Detect which cell encompasses the target text, then output its (X, Y) center coordinate. 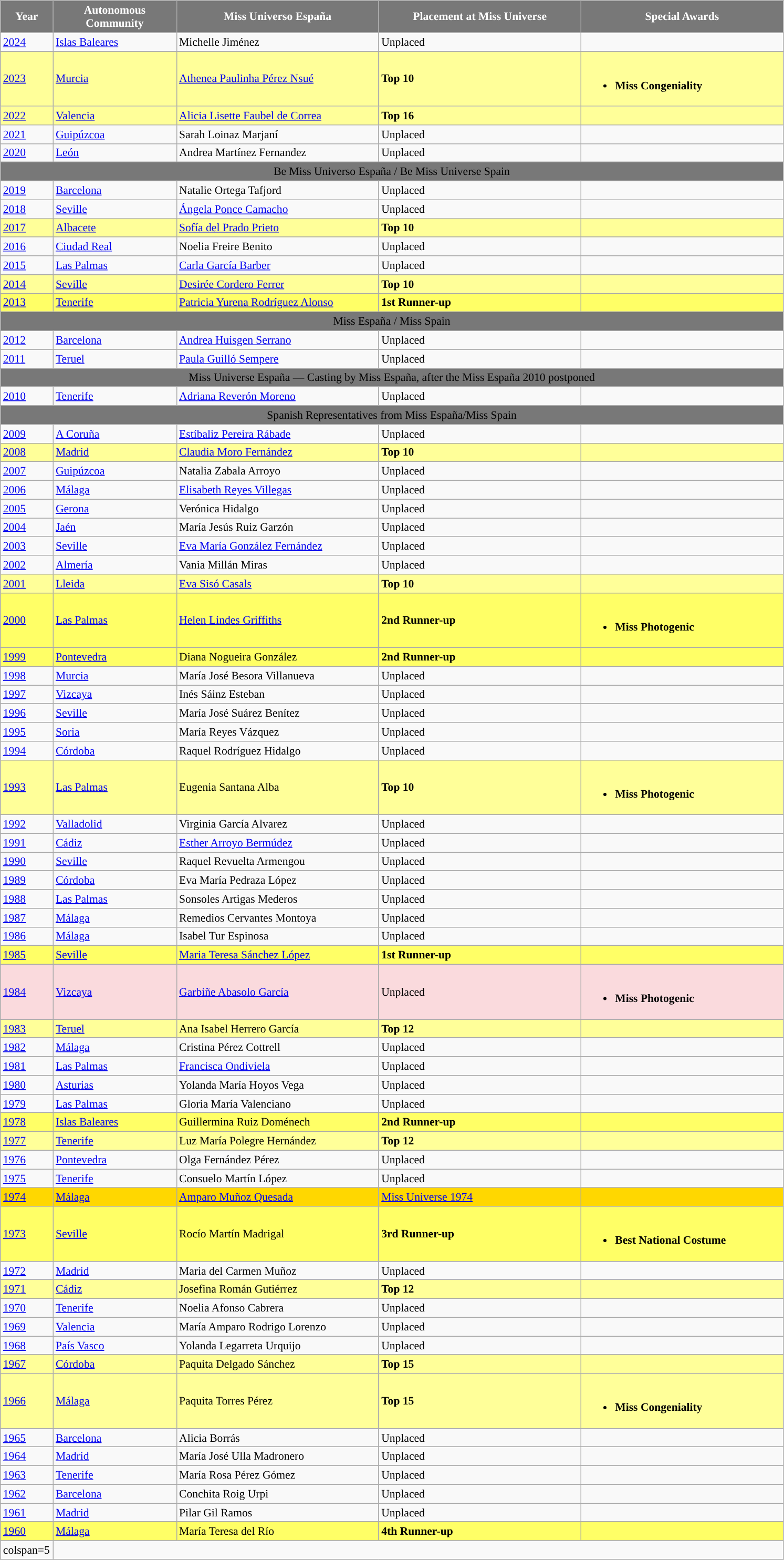
2006 (27, 490)
1982 (27, 1048)
María Teresa del Río (277, 1532)
1992 (27, 824)
Paquita Torres Pérez (277, 1401)
2009 (27, 434)
Miss Universe 1974 (480, 1197)
1964 (27, 1456)
Autonomous Community (114, 17)
2015 (27, 265)
Paquita Delgado Sánchez (277, 1365)
1994 (27, 751)
2017 (27, 228)
2001 (27, 584)
Sarah Loinaz Marjaní (277, 135)
1963 (27, 1475)
Carla García Barber (277, 265)
2019 (27, 191)
Maria Teresa Sánchez López (277, 955)
2000 (27, 620)
1995 (27, 732)
Isabel Tur Espinosa (277, 937)
1988 (27, 899)
Pilar Gil Ramos (277, 1513)
1990 (27, 862)
Athenea Paulinha Pérez Nsué (277, 79)
Andrea Huisgen Serrano (277, 340)
A Coruña (114, 434)
Miss España / Miss Spain (392, 322)
1975 (27, 1179)
2012 (27, 340)
Claudia Moro Fernández (277, 452)
Noelia Afonso Cabrera (277, 1308)
1985 (27, 955)
María José Besora Villanueva (277, 676)
1961 (27, 1513)
1976 (27, 1160)
1991 (27, 843)
1969 (27, 1327)
2010 (27, 397)
Ana Isabel Herrero García (277, 1029)
Placement at Miss Universe (480, 17)
Ciudad Real (114, 247)
2003 (27, 546)
Be Miss Universo España / Be Miss Universe Spain (392, 172)
1974 (27, 1197)
Josefina Román Gutiérrez (277, 1289)
2014 (27, 284)
Natalie Ortega Tafjord (277, 191)
Alicia Lisette Faubel de Correa (277, 116)
Maria del Carmen Muñoz (277, 1271)
Desirée Cordero Ferrer (277, 284)
País Vasco (114, 1346)
2011 (27, 359)
María Amparo Rodrigo Lorenzo (277, 1327)
1998 (27, 676)
2021 (27, 135)
Adriana Reverón Moreno (277, 397)
1983 (27, 1029)
Diana Nogueira González (277, 657)
Eva María Pedraza López (277, 881)
Paula Guilló Sempere (277, 359)
Special Awards (682, 17)
2016 (27, 247)
Asturias (114, 1085)
Yolanda María Hoyos Vega (277, 1085)
2004 (27, 528)
Patricia Yurena Rodríguez Alonso (277, 303)
2024 (27, 42)
2007 (27, 471)
3rd Runner-up (480, 1234)
Verónica Hidalgo (277, 509)
1984 (27, 992)
1968 (27, 1346)
Vania Millán Miras (277, 565)
León (114, 153)
Helen Lindes Griffiths (277, 620)
Gerona (114, 509)
Andrea Martínez Fernandez (277, 153)
Alicia Borrás (277, 1438)
1987 (27, 918)
Conchita Roig Urpi (277, 1494)
1970 (27, 1308)
1989 (27, 881)
Lleida (114, 584)
Top 16 (480, 116)
Miss Universe España — Casting by Miss España, after the Miss España 2010 postponed (392, 378)
María Rosa Pérez Gómez (277, 1475)
Valladolid (114, 824)
Noelia Freire Benito (277, 247)
1997 (27, 695)
2005 (27, 509)
Virginia García Alvarez (277, 824)
Albacete (114, 228)
1978 (27, 1122)
1986 (27, 937)
Raquel Revuelta Armengou (277, 862)
Consuelo Martín López (277, 1179)
Olga Fernández Pérez (277, 1160)
Michelle Jiménez (277, 42)
1971 (27, 1289)
1965 (27, 1438)
2013 (27, 303)
1996 (27, 714)
María José Ulla Madronero (277, 1456)
Inés Sáinz Esteban (277, 695)
1993 (27, 787)
Yolanda Legarreta Urquijo (277, 1346)
Amparo Muñoz Quesada (277, 1197)
2020 (27, 153)
Ángela Ponce Camacho (277, 209)
1972 (27, 1271)
1960 (27, 1532)
Gloria María Valenciano (277, 1104)
2002 (27, 565)
Almería (114, 565)
1973 (27, 1234)
Eugenia Santana Alba (277, 787)
Luz María Polegre Hernández (277, 1141)
colspan=5 (27, 1550)
2022 (27, 116)
4th Runner-up (480, 1532)
Esther Arroyo Bermúdez (277, 843)
Garbiñe Abasolo García (277, 992)
Elisabeth Reyes Villegas (277, 490)
Estíbaliz Pereira Rábade (277, 434)
María José Suárez Benítez (277, 714)
María Reyes Vázquez (277, 732)
Francisca Ondiviela (277, 1066)
Rocío Martín Madrigal (277, 1234)
1981 (27, 1066)
María Jesús Ruiz Garzón (277, 528)
Year (27, 17)
Sofía del Prado Prieto (277, 228)
1962 (27, 1494)
1967 (27, 1365)
Sonsoles Artigas Mederos (277, 899)
Best National Costume (682, 1234)
Soria (114, 732)
1977 (27, 1141)
Miss Universo España (277, 17)
1966 (27, 1401)
2023 (27, 79)
2008 (27, 452)
2018 (27, 209)
Jaén (114, 528)
1979 (27, 1104)
Natalia Zabala Arroyo (277, 471)
Eva María González Fernández (277, 546)
Cristina Pérez Cottrell (277, 1048)
Raquel Rodríguez Hidalgo (277, 751)
1999 (27, 657)
Guillermina Ruiz Doménech (277, 1122)
Remedios Cervantes Montoya (277, 918)
Eva Sisó Casals (277, 584)
Spanish Representatives from Miss España/Miss Spain (392, 415)
1980 (27, 1085)
